Provide the [x, y] coordinate of the cell's center where the given text is located.  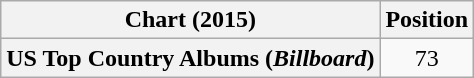
US Top Country Albums (Billboard) [190, 58]
Position [427, 20]
73 [427, 58]
Chart (2015) [190, 20]
